Scan for the cell matching the given text and deliver its (x, y) coordinate at center. 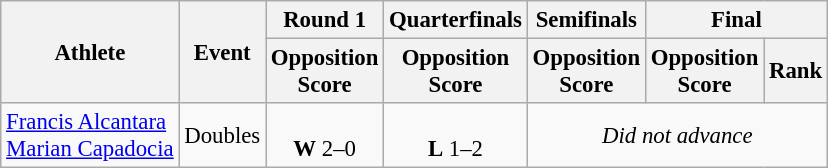
Quarterfinals (456, 20)
L 1–2 (456, 136)
Francis AlcantaraMarian Capadocia (90, 136)
Doubles (222, 136)
Event (222, 52)
Round 1 (325, 20)
Rank (796, 72)
Did not advance (677, 136)
Athlete (90, 52)
Semifinals (586, 20)
Final (736, 20)
W 2–0 (325, 136)
